Capture the cell that displays the provided text and extract its [x, y] central coordinate. 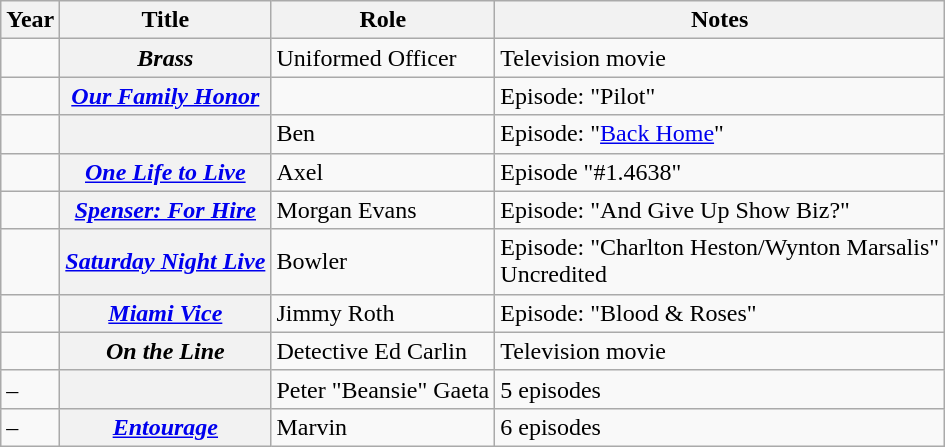
Spenser: For Hire [166, 210]
Year [30, 20]
Brass [166, 58]
Axel [383, 172]
Uniformed Officer [383, 58]
Episode: "And Give Up Show Biz?" [720, 210]
Episode: "Pilot" [720, 96]
Episode: "Blood & Roses" [720, 313]
Marvin [383, 427]
Entourage [166, 427]
Saturday Night Live [166, 262]
Bowler [383, 262]
Jimmy Roth [383, 313]
One Life to Live [166, 172]
Role [383, 20]
Ben [383, 134]
Title [166, 20]
5 episodes [720, 389]
Morgan Evans [383, 210]
Detective Ed Carlin [383, 351]
Miami Vice [166, 313]
Notes [720, 20]
Episode: "Back Home" [720, 134]
On the Line [166, 351]
Episode "#1.4638" [720, 172]
Episode: "Charlton Heston/Wynton Marsalis"Uncredited [720, 262]
6 episodes [720, 427]
Our Family Honor [166, 96]
Peter "Beansie" Gaeta [383, 389]
